Detect which cell encompasses the target text, then output its [X, Y] center coordinate. 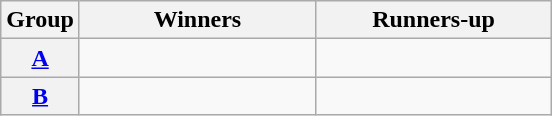
Winners [197, 20]
A [40, 58]
Group [40, 20]
B [40, 96]
Runners-up [433, 20]
